Pinpoint the cell where the given text exists, returning its (x, y) midpoint coordinate. 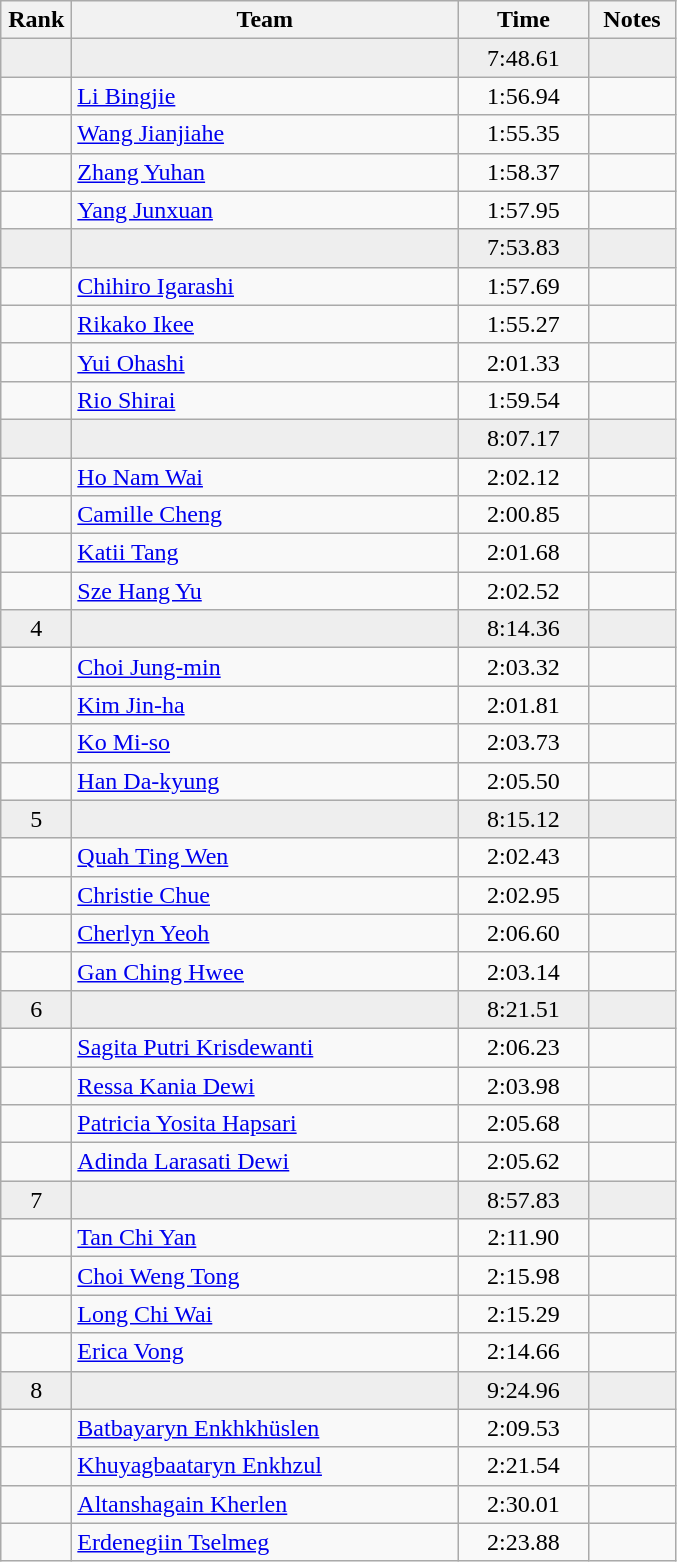
1:55.35 (524, 134)
2:14.66 (524, 1352)
Han Da-kyung (265, 781)
2:03.73 (524, 743)
Cherlyn Yeoh (265, 933)
Notes (632, 20)
4 (36, 629)
1:58.37 (524, 172)
2:11.90 (524, 1238)
2:02.52 (524, 591)
Rikako Ikee (265, 324)
2:30.01 (524, 1504)
5 (36, 819)
Choi Weng Tong (265, 1276)
1:57.95 (524, 210)
Katii Tang (265, 553)
2:01.81 (524, 705)
Li Bingjie (265, 96)
Yang Junxuan (265, 210)
Patricia Yosita Hapsari (265, 1124)
Wang Jianjiahe (265, 134)
8 (36, 1390)
2:21.54 (524, 1466)
7:53.83 (524, 248)
2:03.32 (524, 667)
2:03.98 (524, 1085)
Ressa Kania Dewi (265, 1085)
2:01.33 (524, 362)
2:02.12 (524, 477)
Team (265, 20)
Erica Vong (265, 1352)
Chihiro Igarashi (265, 286)
2:05.50 (524, 781)
2:05.62 (524, 1162)
1:57.69 (524, 286)
2:15.98 (524, 1276)
1:55.27 (524, 324)
Tan Chi Yan (265, 1238)
2:01.68 (524, 553)
2:00.85 (524, 515)
2:23.88 (524, 1542)
2:02.95 (524, 895)
Long Chi Wai (265, 1314)
8:15.12 (524, 819)
Gan Ching Hwee (265, 971)
Time (524, 20)
Ho Nam Wai (265, 477)
2:05.68 (524, 1124)
6 (36, 1009)
Rank (36, 20)
Kim Jin-ha (265, 705)
2:06.60 (524, 933)
Sagita Putri Krisdewanti (265, 1047)
8:57.83 (524, 1200)
Sze Hang Yu (265, 591)
Altanshagain Kherlen (265, 1504)
7:48.61 (524, 58)
Yui Ohashi (265, 362)
Khuyagbaataryn Enkhzul (265, 1466)
Erdenegiin Tselmeg (265, 1542)
Ko Mi-so (265, 743)
9:24.96 (524, 1390)
8:07.17 (524, 438)
1:56.94 (524, 96)
2:02.43 (524, 857)
8:21.51 (524, 1009)
2:15.29 (524, 1314)
7 (36, 1200)
Batbayaryn Enkhkhüslen (265, 1428)
Camille Cheng (265, 515)
2:06.23 (524, 1047)
Adinda Larasati Dewi (265, 1162)
8:14.36 (524, 629)
2:03.14 (524, 971)
Rio Shirai (265, 400)
2:09.53 (524, 1428)
Christie Chue (265, 895)
Zhang Yuhan (265, 172)
Choi Jung-min (265, 667)
Quah Ting Wen (265, 857)
1:59.54 (524, 400)
